Return (X, Y) of the center of cell containing provided text 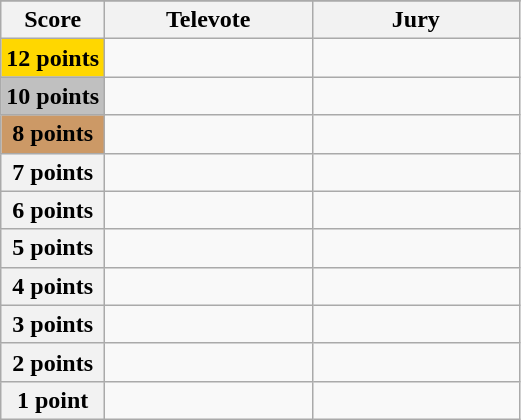
2 points (53, 362)
4 points (53, 286)
Score (53, 20)
Televote (209, 20)
1 point (53, 400)
5 points (53, 248)
Jury (416, 20)
6 points (53, 210)
12 points (53, 58)
3 points (53, 324)
8 points (53, 134)
7 points (53, 172)
10 points (53, 96)
